Capture the cell that displays the provided text and extract its (X, Y) central coordinate. 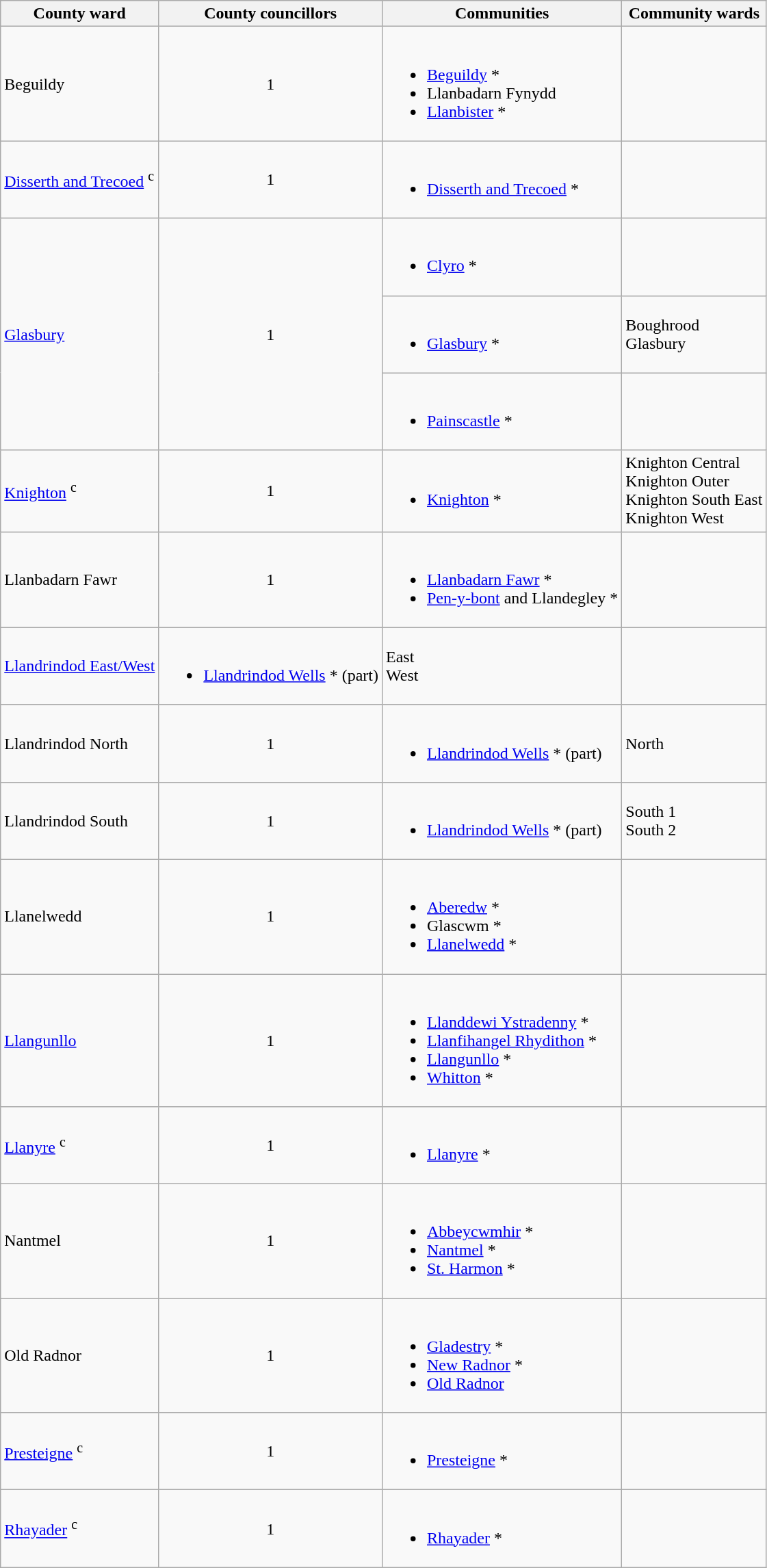
Glasbury * (502, 334)
South 1 South 2 (694, 821)
Knighton c (79, 491)
Knighton Central Knighton OuterKnighton South EastKnighton West (694, 491)
Disserth and Trecoed c (79, 179)
Community wards (694, 14)
Llandrindod North (79, 743)
Beguildy (79, 83)
Aberedw *Glascwm *Llanelwedd * (502, 917)
North (694, 743)
Llanyre c (79, 1145)
East West (502, 666)
Glasbury (79, 334)
Llanbadarn Fawr (79, 579)
Llandrindod South (79, 821)
County councillors (271, 14)
Llanelwedd (79, 917)
Llanddewi Ystradenny *Llanfihangel Rhydithon *Llangunllo *Whitton * (502, 1041)
Rhayader * (502, 1528)
County ward (79, 14)
Presteigne * (502, 1452)
Rhayader c (79, 1528)
Llandrindod East/West (79, 666)
Llangunllo (79, 1041)
Clyro * (502, 257)
Communities (502, 14)
Old Radnor (79, 1356)
Presteigne c (79, 1452)
Knighton * (502, 491)
Nantmel (79, 1241)
Llanyre * (502, 1145)
Painscastle * (502, 412)
Boughrood Glasbury (694, 334)
Gladestry *New Radnor *Old Radnor (502, 1356)
Llanbadarn Fawr *Pen-y-bont and Llandegley * (502, 579)
Beguildy *Llanbadarn FynyddLlanbister * (502, 83)
Abbeycwmhir *Nantmel *St. Harmon * (502, 1241)
Disserth and Trecoed * (502, 179)
